Detect which cell encompasses the target text, then output its [x, y] center coordinate. 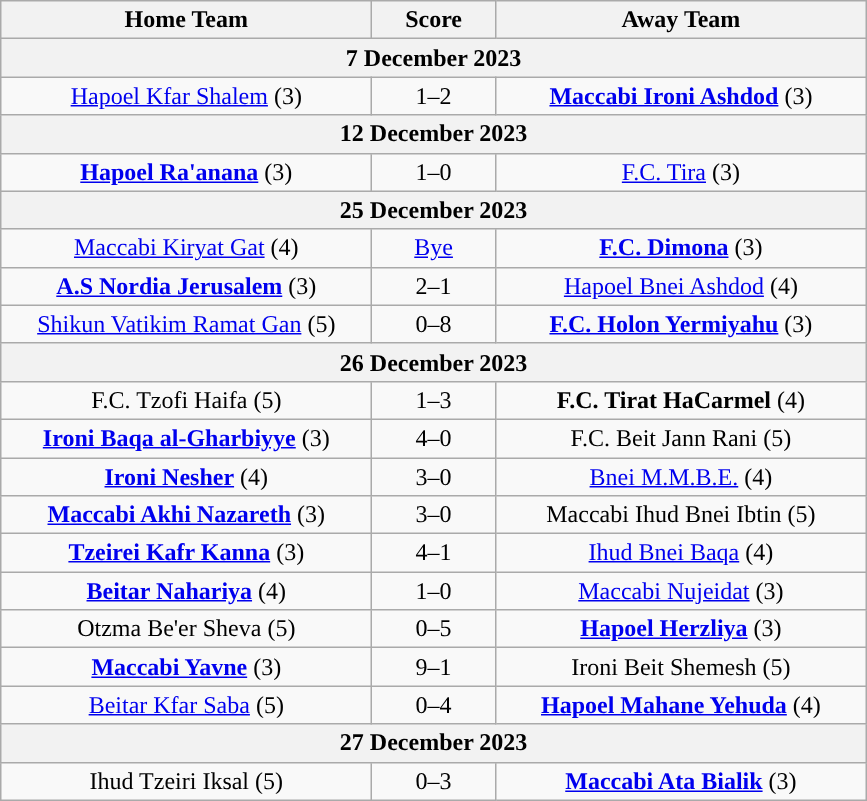
26 December 2023 [434, 362]
27 December 2023 [434, 743]
F.C. Dimona (3) [680, 248]
Otzma Be'er Sheva (5) [186, 629]
Tzeirei Kafr Kanna (3) [186, 553]
F.C. Beit Jann Rani (5) [680, 438]
Bye [434, 248]
F.C. Tirat HaCarmel (4) [680, 400]
9–1 [434, 667]
2–1 [434, 286]
0–5 [434, 629]
0–3 [434, 781]
Away Team [680, 20]
Ironi Nesher (4) [186, 477]
Maccabi Ironi Ashdod (3) [680, 96]
Home Team [186, 20]
Ironi Baqa al-Gharbiyye (3) [186, 438]
Maccabi Kiryat Gat (4) [186, 248]
1–2 [434, 96]
Bnei M.M.B.E. (4) [680, 477]
12 December 2023 [434, 134]
25 December 2023 [434, 210]
A.S Nordia Jerusalem (3) [186, 286]
F.C. Tzofi Haifa (5) [186, 400]
0–8 [434, 324]
Ihud Tzeiri Iksal (5) [186, 781]
Ihud Bnei Baqa (4) [680, 553]
Hapoel Ra'anana (3) [186, 172]
Maccabi Akhi Nazareth (3) [186, 515]
F.C. Tira (3) [680, 172]
Hapoel Kfar Shalem (3) [186, 96]
F.C. Holon Yermiyahu (3) [680, 324]
Beitar Nahariya (4) [186, 591]
Maccabi Nujeidat (3) [680, 591]
0–4 [434, 705]
Hapoel Mahane Yehuda (4) [680, 705]
Maccabi Ata Bialik (3) [680, 781]
Hapoel Herzliya (3) [680, 629]
1–3 [434, 400]
Ironi Beit Shemesh (5) [680, 667]
Shikun Vatikim Ramat Gan (5) [186, 324]
Hapoel Bnei Ashdod (4) [680, 286]
7 December 2023 [434, 58]
Score [434, 20]
4–0 [434, 438]
4–1 [434, 553]
Beitar Kfar Saba (5) [186, 705]
Maccabi Yavne (3) [186, 667]
Maccabi Ihud Bnei Ibtin (5) [680, 515]
